For the text-containing cell, return its midpoint in [X, Y] coordinate format. 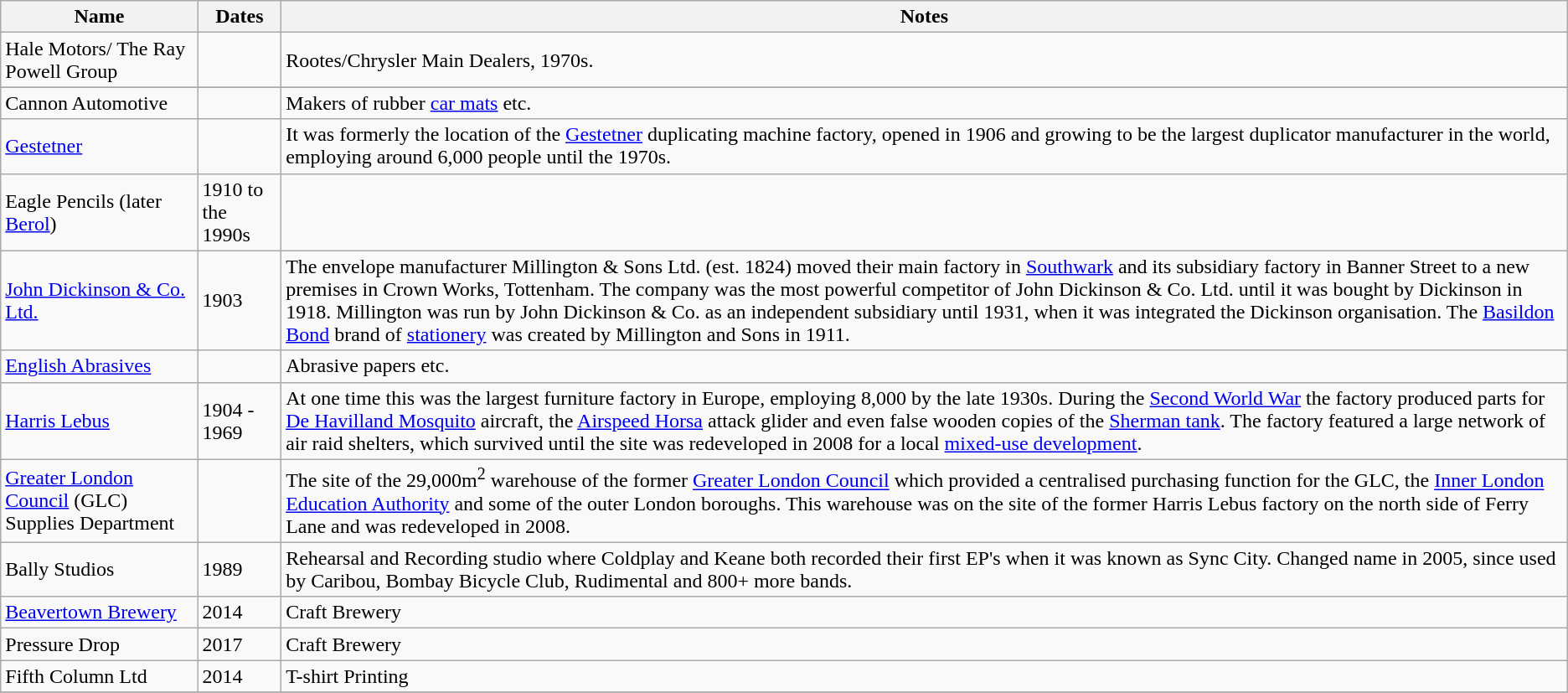
1903 [240, 300]
Eagle Pencils (later Berol) [99, 212]
Name [99, 17]
Rootes/Chrysler Main Dealers, 1970s. [925, 60]
Beavertown Brewery [99, 613]
Hale Motors/ The Ray Powell Group [99, 60]
Gestetner [99, 146]
2017 [240, 644]
Pressure Drop [99, 644]
1904 - 1969 [240, 421]
Dates [240, 17]
John Dickinson & Co. Ltd. [99, 300]
1910 to the 1990s [240, 212]
Bally Studios [99, 570]
1989 [240, 570]
Harris Lebus [99, 421]
Makers of rubber car mats etc. [925, 103]
Fifth Column Ltd [99, 676]
T-shirt Printing [925, 676]
Cannon Automotive [99, 103]
Abrasive papers etc. [925, 366]
Notes [925, 17]
English Abrasives [99, 366]
Greater London Council (GLC) Supplies Department [99, 501]
